Output the (X, Y) coordinate of the center of the cell containing the given text.  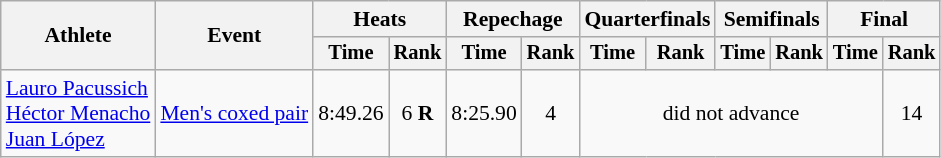
Heats (380, 19)
Event (234, 36)
Final (884, 19)
4 (551, 114)
14 (912, 114)
8:25.90 (484, 114)
Repechage (512, 19)
6 R (418, 114)
Athlete (78, 36)
Semifinals (771, 19)
8:49.26 (350, 114)
Lauro PacussichHéctor MenachoJuan López (78, 114)
did not advance (730, 114)
Quarterfinals (647, 19)
Men's coxed pair (234, 114)
